Find where the given text appears and provide that cell's center as (X, Y) coordinate. 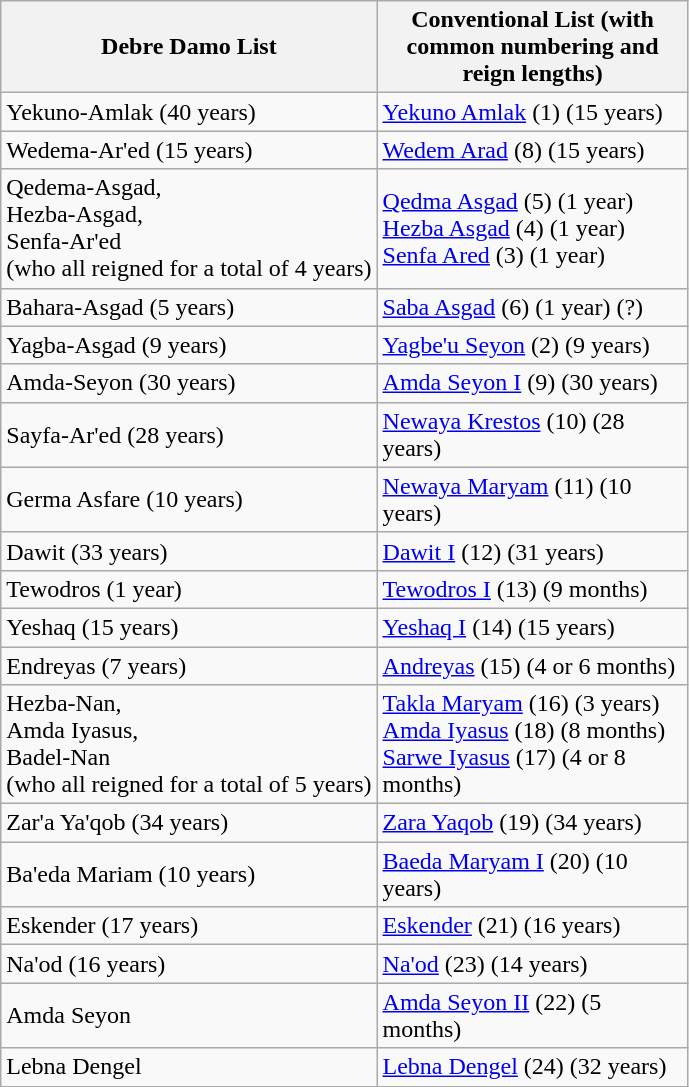
Zara Yaqob (19) (34 years) (532, 823)
Dawit I (12) (31 years) (532, 551)
Qedma Asgad (5) (1 year)Hezba Asgad (4) (1 year)Senfa Ared (3) (1 year) (532, 228)
Yekuno Amlak (1) (15 years) (532, 112)
Yeshaq I (14) (15 years) (532, 627)
Amda Seyon II (22) (5 months) (532, 1016)
Wedema-Ar'ed (15 years) (189, 150)
Amda-Seyon (30 years) (189, 383)
Newaya Krestos (10) (28 years) (532, 434)
Baeda Maryam I (20) (10 years) (532, 874)
Na'od (23) (14 years) (532, 964)
Qedema-Asgad,Hezba-Asgad,Senfa-Ar'ed(who all reigned for a total of 4 years) (189, 228)
Eskender (21) (16 years) (532, 926)
Eskender (17 years) (189, 926)
Debre Damo List (189, 47)
Conventional List (with common numbering and reign lengths) (532, 47)
Yekuno-Amlak (40 years) (189, 112)
Saba Asgad (6) (1 year) (?) (532, 307)
Dawit (33 years) (189, 551)
Sayfa-Ar'ed (28 years) (189, 434)
Yeshaq (15 years) (189, 627)
Newaya Maryam (11) (10 years) (532, 500)
Endreyas (7 years) (189, 665)
Lebna Dengel (24) (32 years) (532, 1067)
Hezba-Nan,Amda Iyasus,Badel-Nan(who all reigned for a total of 5 years) (189, 744)
Ba'eda Mariam (10 years) (189, 874)
Amda Seyon (189, 1016)
Bahara-Asgad (5 years) (189, 307)
Tewodros (1 year) (189, 589)
Na'od (16 years) (189, 964)
Yagbe'u Seyon (2) (9 years) (532, 345)
Wedem Arad (8) (15 years) (532, 150)
Lebna Dengel (189, 1067)
Tewodros I (13) (9 months) (532, 589)
Andreyas (15) (4 or 6 months) (532, 665)
Zar'a Ya'qob (34 years) (189, 823)
Germa Asfare (10 years) (189, 500)
Amda Seyon I (9) (30 years) (532, 383)
Takla Maryam (16) (3 years)Amda Iyasus (18) (8 months)Sarwe Iyasus (17) (4 or 8 months) (532, 744)
Yagba-Asgad (9 years) (189, 345)
